Determine the (X, Y) coordinate at the center of the cell enclosing the given text.  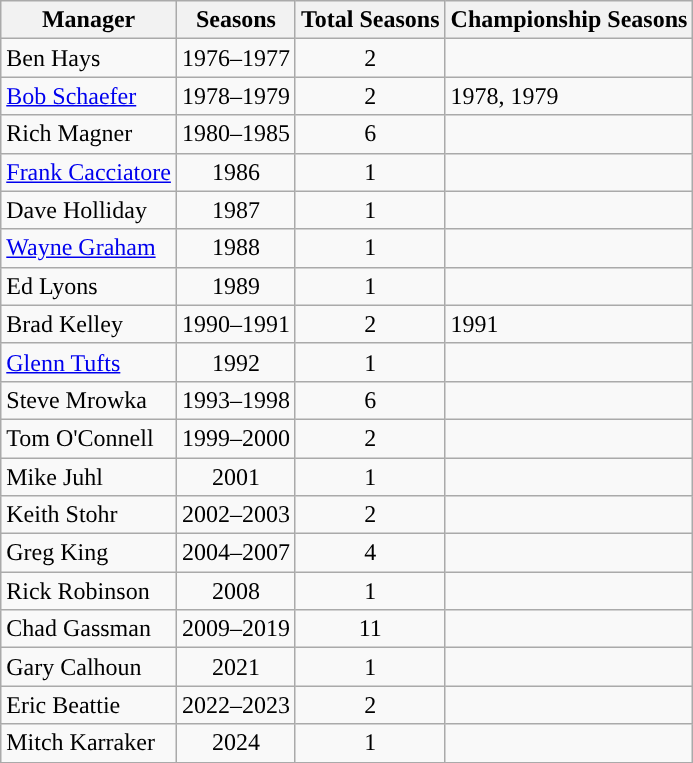
1999–2000 (236, 438)
11 (370, 629)
Rich Magner (89, 134)
1978–1979 (236, 96)
Steve Mrowka (89, 400)
Total Seasons (370, 20)
2002–2003 (236, 515)
Chad Gassman (89, 629)
1991 (569, 324)
Dave Holliday (89, 210)
1993–1998 (236, 400)
2001 (236, 477)
1978, 1979 (569, 96)
Gary Calhoun (89, 667)
Mitch Karraker (89, 743)
1992 (236, 362)
Championship Seasons (569, 20)
2008 (236, 591)
2024 (236, 743)
Manager (89, 20)
1986 (236, 172)
Mike Juhl (89, 477)
Seasons (236, 20)
Brad Kelley (89, 324)
Eric Beattie (89, 705)
2009–2019 (236, 629)
1989 (236, 286)
2004–2007 (236, 553)
Glenn Tufts (89, 362)
Keith Stohr (89, 515)
1976–1977 (236, 58)
Frank Cacciatore (89, 172)
1980–1985 (236, 134)
Ben Hays (89, 58)
Greg King (89, 553)
Bob Schaefer (89, 96)
1990–1991 (236, 324)
4 (370, 553)
2022–2023 (236, 705)
Ed Lyons (89, 286)
Rick Robinson (89, 591)
2021 (236, 667)
Tom O'Connell (89, 438)
Wayne Graham (89, 248)
1987 (236, 210)
1988 (236, 248)
